Extract the (X, Y) coordinate from the center of the cell holding the provided text.  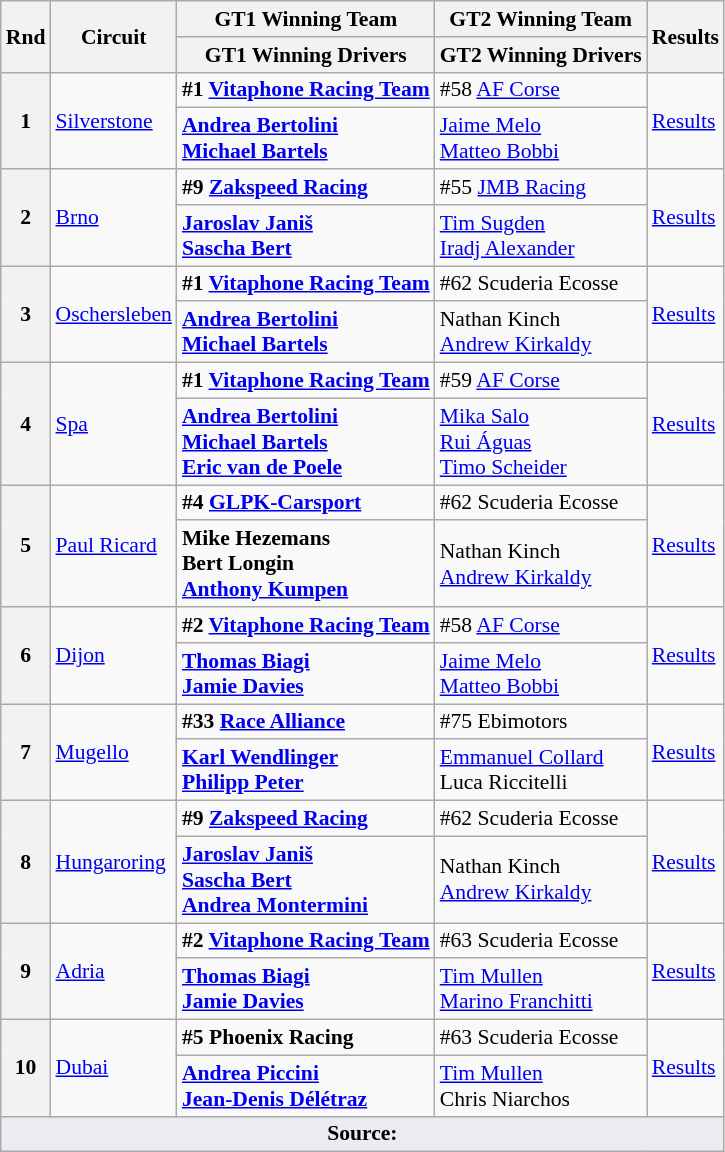
GT2 Winning Team (541, 19)
3 (26, 314)
#33 Race Alliance (306, 722)
9 (26, 972)
Andrea Bertolini Michael Bartels Eric van de Poele (306, 442)
Oschersleben (113, 314)
Andrea Piccini Jean-Denis Délétraz (306, 1086)
#75 Ebimotors (541, 722)
Karl Wendlinger Philipp Peter (306, 770)
Silverstone (113, 120)
Brno (113, 218)
#55 JMB Racing (541, 187)
Adria (113, 972)
Mugello (113, 752)
Emmanuel Collard Luca Riccitelli (541, 770)
GT1 Winning Drivers (306, 55)
Dubai (113, 1068)
Mika Salo Rui Águas Timo Scheider (541, 442)
#59 AF Corse (541, 381)
2 (26, 218)
Source: (362, 1134)
Mike Hezemans Bert Longin Anthony Kumpen (306, 564)
Jaroslav Janiš Sascha Bert (306, 236)
6 (26, 656)
GT1 Winning Team (306, 19)
GT2 Winning Drivers (541, 55)
5 (26, 546)
Spa (113, 424)
Tim Mullen Chris Niarchos (541, 1086)
Rnd (26, 36)
Hungaroring (113, 862)
Paul Ricard (113, 546)
1 (26, 120)
#4 GLPK-Carsport (306, 503)
Circuit (113, 36)
7 (26, 752)
Tim Sugden Iradj Alexander (541, 236)
Jaroslav Janiš Sascha Bert Andrea Montermini (306, 880)
4 (26, 424)
#5 Phoenix Racing (306, 1038)
Dijon (113, 656)
10 (26, 1068)
8 (26, 862)
Tim Mullen Marino Franchitti (541, 990)
